Identify which cell holds the provided text, then report its (x, y) central coordinate. 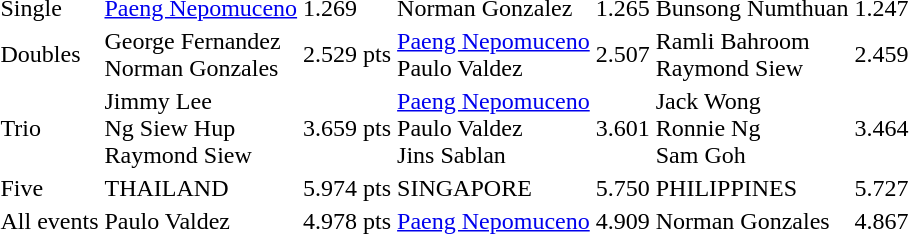
Ramli Bahroom Raymond Siew (752, 54)
PHILIPPINES (752, 188)
3.601 (622, 128)
THAILAND (201, 188)
2.529 pts (348, 54)
Jimmy Lee Ng Siew Hup Raymond Siew (201, 128)
5.974 pts (348, 188)
5.750 (622, 188)
Jack Wong Ronnie Ng Sam Goh (752, 128)
SINGAPORE (494, 188)
Paeng Nepomuceno Paulo Valdez (494, 54)
3.659 pts (348, 128)
2.507 (622, 54)
George Fernandez Norman Gonzales (201, 54)
Paeng Nepomuceno Paulo Valdez Jins Sablan (494, 128)
